Search for the cell housing the specified text and yield its [x, y] center coordinate. 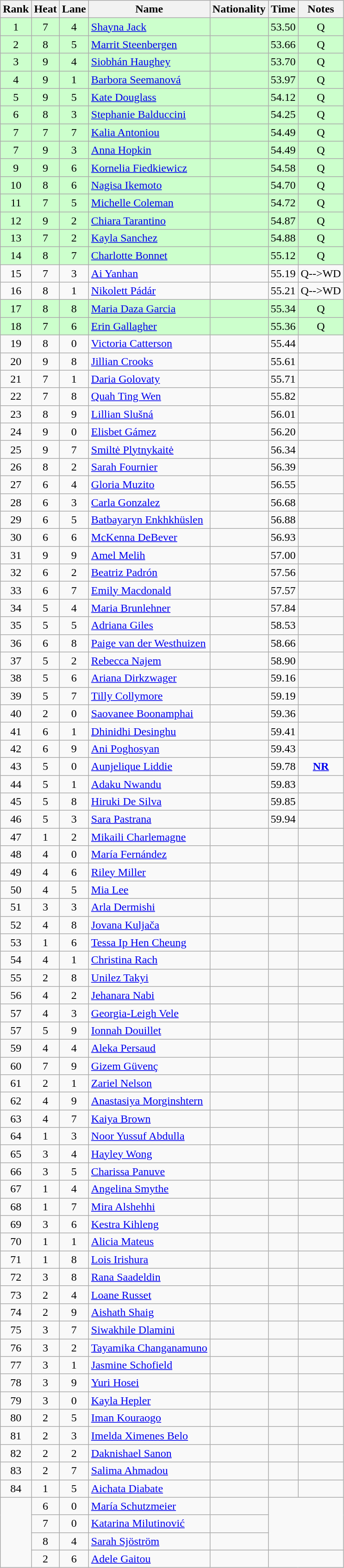
Lois Irishura [149, 1259]
Charlotte Bonnet [149, 256]
25 [16, 449]
56.01 [283, 414]
Hayley Wong [149, 1154]
Michelle Coleman [149, 203]
40 [16, 713]
56.93 [283, 538]
Carla Gonzalez [149, 502]
56 [16, 995]
24 [16, 432]
56.39 [283, 467]
83 [16, 1471]
26 [16, 467]
Siobhán Haughey [149, 62]
Sarah Fournier [149, 467]
13 [16, 238]
59 [16, 1048]
59.78 [283, 766]
Charissa Panuve [149, 1171]
59.85 [283, 802]
55.82 [283, 397]
Shayna Jack [149, 27]
18 [16, 326]
82 [16, 1453]
45 [16, 802]
Kayla Hepler [149, 1401]
Kalia Antoniou [149, 132]
Nagisa Ikemoto [149, 185]
44 [16, 784]
15 [16, 273]
Kornelia Fiedkiewicz [149, 167]
58.53 [283, 626]
54.25 [283, 115]
57.57 [283, 590]
Nikolett Pádár [149, 291]
Gizem Güvenç [149, 1066]
Anna Hopkin [149, 150]
Jovana Kuljača [149, 925]
Gloria Muzito [149, 484]
23 [16, 414]
16 [16, 291]
63 [16, 1119]
Noor Yussuf Abdulla [149, 1136]
65 [16, 1154]
59.36 [283, 713]
Jehanara Nabi [149, 995]
10 [16, 185]
46 [16, 819]
Amel Melih [149, 555]
22 [16, 397]
47 [16, 837]
Katarina Milutinović [149, 1524]
Aunjelique Liddie [149, 766]
31 [16, 555]
Hiruki De Silva [149, 802]
Nationality [239, 9]
54.70 [283, 185]
55.12 [283, 256]
Erin Gallagher [149, 326]
57.84 [283, 608]
Riley Miller [149, 872]
77 [16, 1365]
Siwakhile Dlamini [149, 1330]
57.56 [283, 573]
Lane [74, 9]
Rank [16, 9]
54 [16, 960]
55.44 [283, 344]
54.88 [283, 238]
Yuri Hosei [149, 1383]
Christina Rach [149, 960]
Iman Kouraogo [149, 1418]
58.90 [283, 661]
55.34 [283, 309]
32 [16, 573]
43 [16, 766]
54.87 [283, 221]
70 [16, 1242]
Angelina Smythe [149, 1189]
84 [16, 1488]
Time [283, 9]
76 [16, 1348]
Salima Ahmadou [149, 1471]
Zariel Nelson [149, 1084]
50 [16, 890]
54.58 [283, 167]
59.43 [283, 749]
Smiltė Plytnykaitė [149, 449]
Unilez Takyi [149, 978]
73 [16, 1295]
56.55 [283, 484]
Sarah Sjöström [149, 1541]
Rana Saadeldin [149, 1277]
Georgia-Leigh Vele [149, 1013]
55.71 [283, 379]
María Fernández [149, 855]
27 [16, 484]
Mira Alshehhi [149, 1207]
Aichata Diabate [149, 1488]
Sara Pastrana [149, 819]
56.68 [283, 502]
Adriana Giles [149, 626]
19 [16, 344]
42 [16, 749]
53.70 [283, 62]
53.66 [283, 44]
12 [16, 221]
61 [16, 1084]
53 [16, 942]
Alicia Mateus [149, 1242]
Ariana Dirkzwager [149, 678]
Arla Dermishi [149, 907]
Beatriz Padrón [149, 573]
Name [149, 9]
55.61 [283, 361]
Paige van der Westhuizen [149, 643]
Heat [45, 9]
55.36 [283, 326]
Lillian Slušná [149, 414]
62 [16, 1101]
37 [16, 661]
60 [16, 1066]
71 [16, 1259]
Aleka Persaud [149, 1048]
Ani Poghosyan [149, 749]
Jillian Crooks [149, 361]
36 [16, 643]
Kayla Sanchez [149, 238]
48 [16, 855]
Tessa Ip Hen Cheung [149, 942]
59.19 [283, 696]
55.19 [283, 273]
Mia Lee [149, 890]
79 [16, 1401]
58.66 [283, 643]
68 [16, 1207]
Chiara Tarantino [149, 221]
Aishath Shaig [149, 1312]
54.72 [283, 203]
11 [16, 203]
Dhinidhi Desinghu [149, 731]
29 [16, 520]
59.16 [283, 678]
20 [16, 361]
Kestra Kihleng [149, 1224]
55 [16, 978]
Victoria Catterson [149, 344]
67 [16, 1189]
Tilly Collymore [149, 696]
Maria Brunlehner [149, 608]
59.41 [283, 731]
Kaiya Brown [149, 1119]
Adele Gaitou [149, 1559]
Tayamika Changanamuno [149, 1348]
30 [16, 538]
Loane Russet [149, 1295]
Mikaili Charlemagne [149, 837]
64 [16, 1136]
Notes [321, 9]
56.88 [283, 520]
Ai Yanhan [149, 273]
75 [16, 1330]
57.00 [283, 555]
Barbora Seemanová [149, 80]
Rebecca Najem [149, 661]
52 [16, 925]
41 [16, 731]
80 [16, 1418]
39 [16, 696]
Kate Douglass [149, 97]
Adaku Nwandu [149, 784]
54.12 [283, 97]
35 [16, 626]
78 [16, 1383]
66 [16, 1171]
Stephanie Balduccini [149, 115]
21 [16, 379]
56.20 [283, 432]
59.94 [283, 819]
Batbayaryn Enkhkhüslen [149, 520]
56.34 [283, 449]
Daknishael Sanon [149, 1453]
55.21 [283, 291]
51 [16, 907]
38 [16, 678]
Maria Daza Garcia [149, 309]
81 [16, 1436]
34 [16, 608]
69 [16, 1224]
Ionnah Douillet [149, 1030]
28 [16, 502]
33 [16, 590]
14 [16, 256]
72 [16, 1277]
María Schutzmeier [149, 1506]
Imelda Ximenes Belo [149, 1436]
17 [16, 309]
53.97 [283, 80]
74 [16, 1312]
Jasmine Schofield [149, 1365]
Elisbet Gámez [149, 432]
59.83 [283, 784]
Emily Macdonald [149, 590]
Quah Ting Wen [149, 397]
53.50 [283, 27]
Anastasiya Morginshtern [149, 1101]
Saovanee Boonamphai [149, 713]
NR [321, 766]
McKenna DeBever [149, 538]
Marrit Steenbergen [149, 44]
49 [16, 872]
Daria Golovaty [149, 379]
